Scan for the cell matching the given text and deliver its (X, Y) coordinate at center. 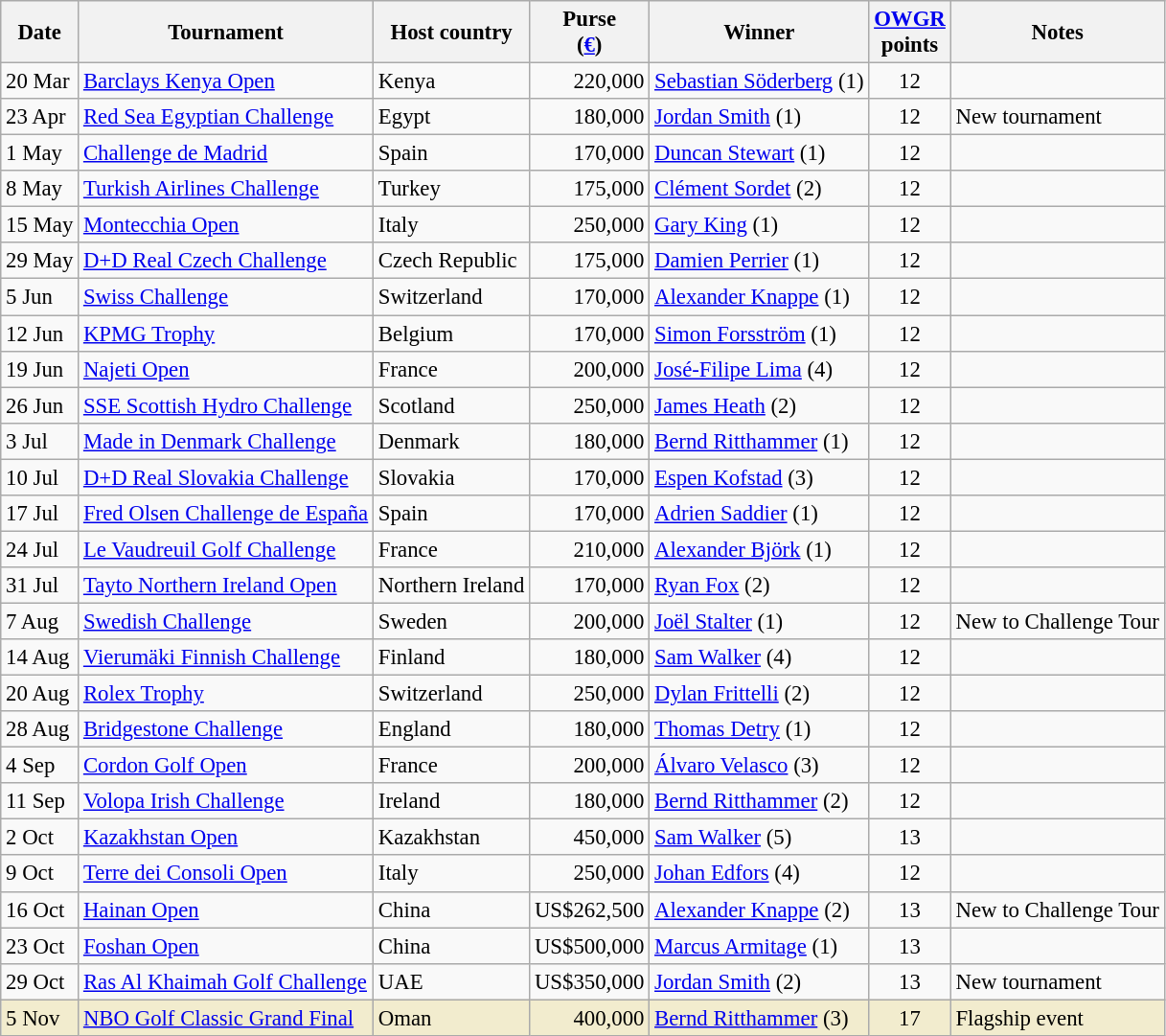
Johan Edfors (4) (759, 874)
Denmark (452, 441)
Rolex Trophy (226, 694)
10 Jul (40, 477)
Bernd Ritthammer (3) (759, 1018)
24 Jul (40, 549)
Gary King (1) (759, 225)
US$500,000 (590, 946)
Flagship event (1058, 1018)
20 Aug (40, 694)
Simon Forsström (1) (759, 334)
3 Jul (40, 441)
England (452, 729)
19 Jun (40, 369)
16 Oct (40, 909)
Álvaro Velasco (3) (759, 766)
Scotland (452, 405)
400,000 (590, 1018)
15 May (40, 225)
Challenge de Madrid (226, 153)
Vierumäki Finnish Challenge (226, 657)
OWGRpoints (910, 33)
Jordan Smith (1) (759, 117)
Swedish Challenge (226, 621)
26 Jun (40, 405)
220,000 (590, 81)
Marcus Armitage (1) (759, 946)
Damien Perrier (1) (759, 262)
Sam Walker (4) (759, 657)
Adrien Saddier (1) (759, 514)
Najeti Open (226, 369)
UAE (452, 981)
Czech Republic (452, 262)
2 Oct (40, 838)
20 Mar (40, 81)
Tournament (226, 33)
D+D Real Slovakia Challenge (226, 477)
1 May (40, 153)
Bridgestone Challenge (226, 729)
Swiss Challenge (226, 297)
Bernd Ritthammer (1) (759, 441)
José-Filipe Lima (4) (759, 369)
SSE Scottish Hydro Challenge (226, 405)
Tayto Northern Ireland Open (226, 586)
D+D Real Czech Challenge (226, 262)
Barclays Kenya Open (226, 81)
Turkish Airlines Challenge (226, 189)
5 Jun (40, 297)
17 (910, 1018)
23 Apr (40, 117)
450,000 (590, 838)
29 Oct (40, 981)
Sam Walker (5) (759, 838)
Finland (452, 657)
4 Sep (40, 766)
Terre dei Consoli Open (226, 874)
Bernd Ritthammer (2) (759, 801)
12 Jun (40, 334)
Host country (452, 33)
Ryan Fox (2) (759, 586)
Sweden (452, 621)
210,000 (590, 549)
Espen Kofstad (3) (759, 477)
Sebastian Söderberg (1) (759, 81)
Northern Ireland (452, 586)
Turkey (452, 189)
Duncan Stewart (1) (759, 153)
31 Jul (40, 586)
7 Aug (40, 621)
Made in Denmark Challenge (226, 441)
Foshan Open (226, 946)
Fred Olsen Challenge de España (226, 514)
29 May (40, 262)
US$350,000 (590, 981)
Thomas Detry (1) (759, 729)
28 Aug (40, 729)
Purse(€) (590, 33)
14 Aug (40, 657)
Cordon Golf Open (226, 766)
Hainan Open (226, 909)
Jordan Smith (2) (759, 981)
Date (40, 33)
US$262,500 (590, 909)
17 Jul (40, 514)
11 Sep (40, 801)
Kazakhstan (452, 838)
Kenya (452, 81)
Joël Stalter (1) (759, 621)
Red Sea Egyptian Challenge (226, 117)
9 Oct (40, 874)
Alexander Knappe (2) (759, 909)
Volopa Irish Challenge (226, 801)
Kazakhstan Open (226, 838)
Oman (452, 1018)
Egypt (452, 117)
Ireland (452, 801)
Le Vaudreuil Golf Challenge (226, 549)
James Heath (2) (759, 405)
Alexander Björk (1) (759, 549)
Dylan Frittelli (2) (759, 694)
Winner (759, 33)
NBO Golf Classic Grand Final (226, 1018)
Clément Sordet (2) (759, 189)
KPMG Trophy (226, 334)
Belgium (452, 334)
5 Nov (40, 1018)
Alexander Knappe (1) (759, 297)
8 May (40, 189)
Slovakia (452, 477)
Montecchia Open (226, 225)
23 Oct (40, 946)
Notes (1058, 33)
Ras Al Khaimah Golf Challenge (226, 981)
